Return the (X, Y) coordinate for the center point of the cell that contains the specified text.  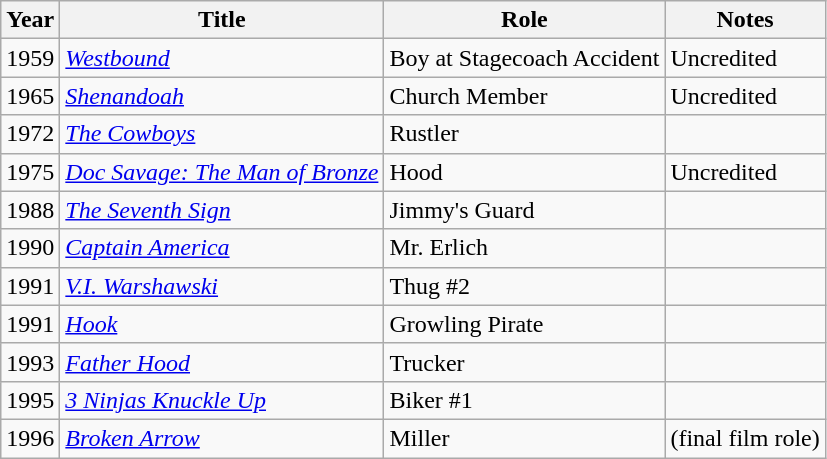
V.I. Warshawski (222, 286)
1993 (30, 362)
Mr. Erlich (524, 248)
1995 (30, 400)
Father Hood (222, 362)
3 Ninjas Knuckle Up (222, 400)
Growling Pirate (524, 324)
Jimmy's Guard (524, 210)
Doc Savage: The Man of Bronze (222, 172)
The Cowboys (222, 134)
The Seventh Sign (222, 210)
Title (222, 20)
1959 (30, 58)
1975 (30, 172)
Hook (222, 324)
1988 (30, 210)
Church Member (524, 96)
Captain America (222, 248)
Shenandoah (222, 96)
Rustler (524, 134)
Broken Arrow (222, 438)
Trucker (524, 362)
1965 (30, 96)
Boy at Stagecoach Accident (524, 58)
Hood (524, 172)
1972 (30, 134)
Notes (745, 20)
1996 (30, 438)
Westbound (222, 58)
Miller (524, 438)
Thug #2 (524, 286)
1990 (30, 248)
(final film role) (745, 438)
Year (30, 20)
Role (524, 20)
Biker #1 (524, 400)
